Extract the (x, y) coordinate from the center of the cell holding the provided text.  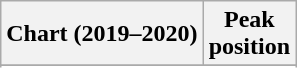
Chart (2019–2020) (102, 34)
Peakposition (249, 34)
